Locate the cell with the specified text and output its (x, y) center coordinate. 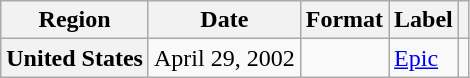
Region (75, 20)
Epic (424, 58)
Format (344, 20)
Label (424, 20)
Date (224, 20)
April 29, 2002 (224, 58)
United States (75, 58)
